Pinpoint the cell where the given text exists, returning its (x, y) midpoint coordinate. 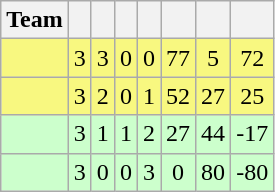
-80 (252, 172)
Team (35, 20)
25 (252, 96)
44 (214, 134)
80 (214, 172)
72 (252, 58)
-17 (252, 134)
52 (178, 96)
77 (178, 58)
5 (214, 58)
